Return the (x, y) coordinate for the center point of the cell that contains the specified text.  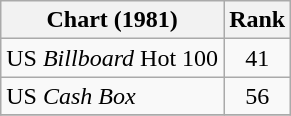
56 (258, 96)
Rank (258, 20)
US Billboard Hot 100 (112, 58)
Chart (1981) (112, 20)
US Cash Box (112, 96)
41 (258, 58)
